Return (x, y) of the center of cell containing provided text 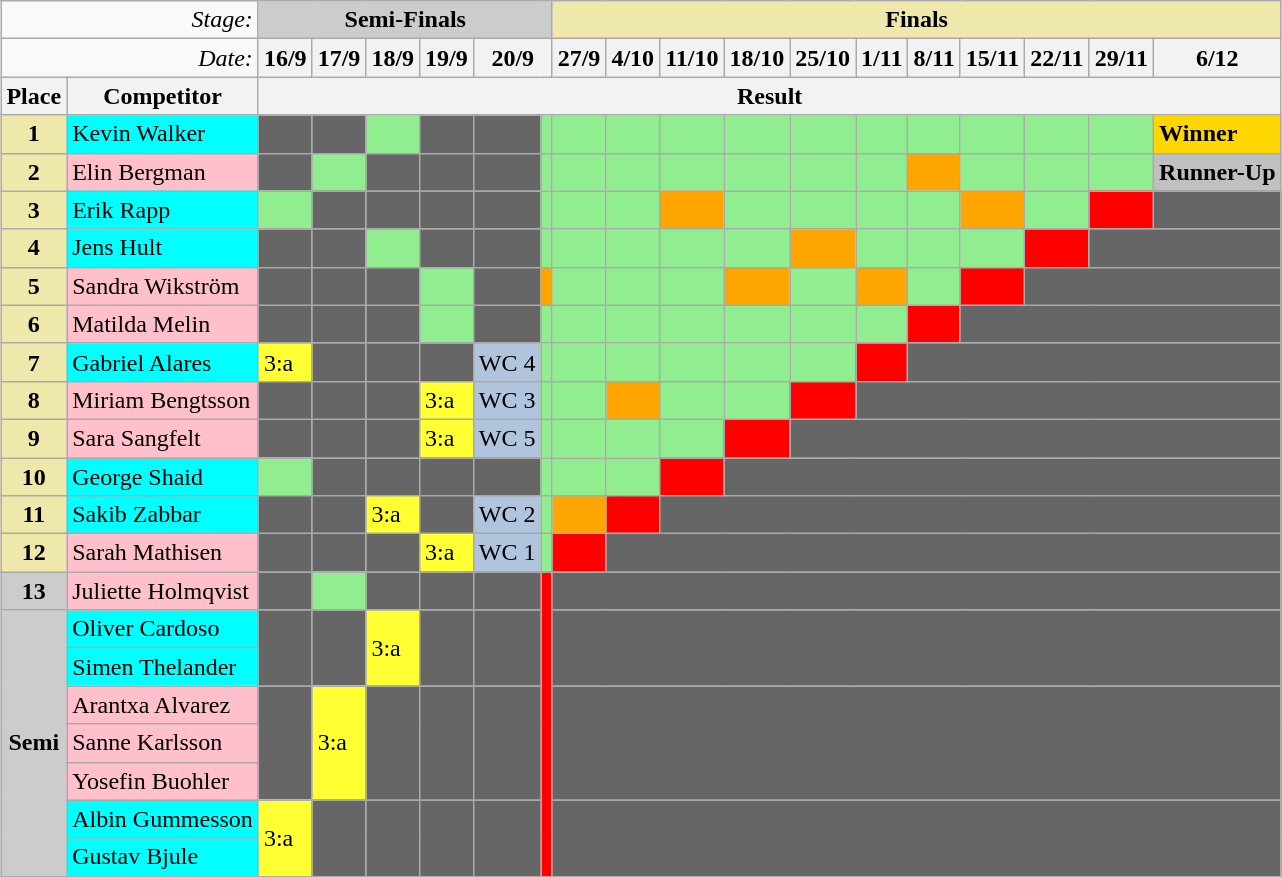
Yosefin Buohler (163, 781)
Kevin Walker (163, 134)
Juliette Holmqvist (163, 591)
WC 3 (507, 400)
29/11 (1121, 58)
Jens Hult (163, 248)
Matilda Melin (163, 324)
Sarah Mathisen (163, 553)
15/11 (992, 58)
Gabriel Alares (163, 362)
George Shaid (163, 477)
22/11 (1057, 58)
Arantxa Alvarez (163, 705)
16/9 (285, 58)
Stage: (130, 20)
18/10 (757, 58)
10 (34, 477)
9 (34, 438)
Sandra Wikström (163, 286)
5 (34, 286)
3 (34, 210)
Sanne Karlsson (163, 743)
1/11 (882, 58)
Competitor (163, 96)
Date: (130, 58)
4/10 (633, 58)
Result (770, 96)
8/11 (934, 58)
6/12 (1218, 58)
Gustav Bjule (163, 857)
12 (34, 553)
Finals (916, 20)
WC 5 (507, 438)
4 (34, 248)
20/9 (512, 58)
Erik Rapp (163, 210)
Sara Sangfelt (163, 438)
Simen Thelander (163, 667)
6 (34, 324)
27/9 (579, 58)
18/9 (393, 58)
11 (34, 515)
WC 4 (507, 362)
Elin Bergman (163, 172)
7 (34, 362)
25/10 (823, 58)
Winner (1218, 134)
2 (34, 172)
11/10 (692, 58)
Miriam Bengtsson (163, 400)
19/9 (447, 58)
WC 2 (507, 515)
Oliver Cardoso (163, 629)
Albin Gummesson (163, 819)
13 (34, 591)
Place (34, 96)
17/9 (339, 58)
Runner-Up (1218, 172)
1 (34, 134)
Sakib Zabbar (163, 515)
WC 1 (507, 553)
Semi-Finals (405, 20)
Semi (34, 743)
8 (34, 400)
